Return the (X, Y) coordinate for the center point of the cell that contains the specified text.  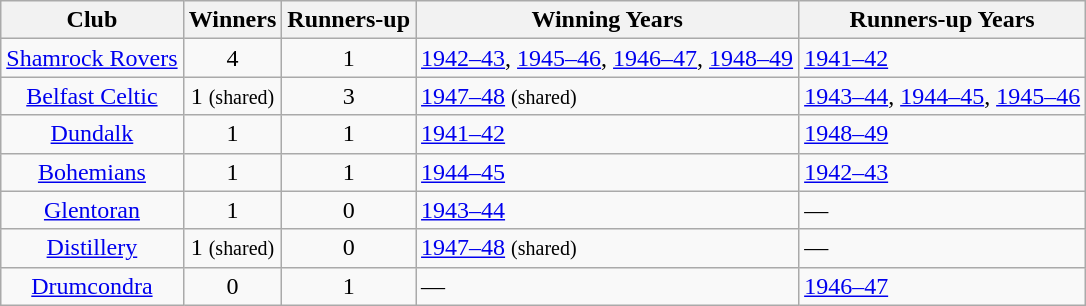
4 (232, 58)
1948–49 (942, 134)
1944–45 (608, 172)
1943–44 (608, 210)
1942–43, 1945–46, 1946–47, 1948–49 (608, 58)
1943–44, 1944–45, 1945–46 (942, 96)
Runners-up Years (942, 20)
Runners-up (349, 20)
Bohemians (92, 172)
Distillery (92, 248)
1942–43 (942, 172)
Glentoran (92, 210)
Dundalk (92, 134)
Winning Years (608, 20)
Drumcondra (92, 286)
Shamrock Rovers (92, 58)
Club (92, 20)
Winners (232, 20)
Belfast Celtic (92, 96)
1946–47 (942, 286)
3 (349, 96)
